From the cell containing the given text, extract its center point as (X, Y) coordinate. 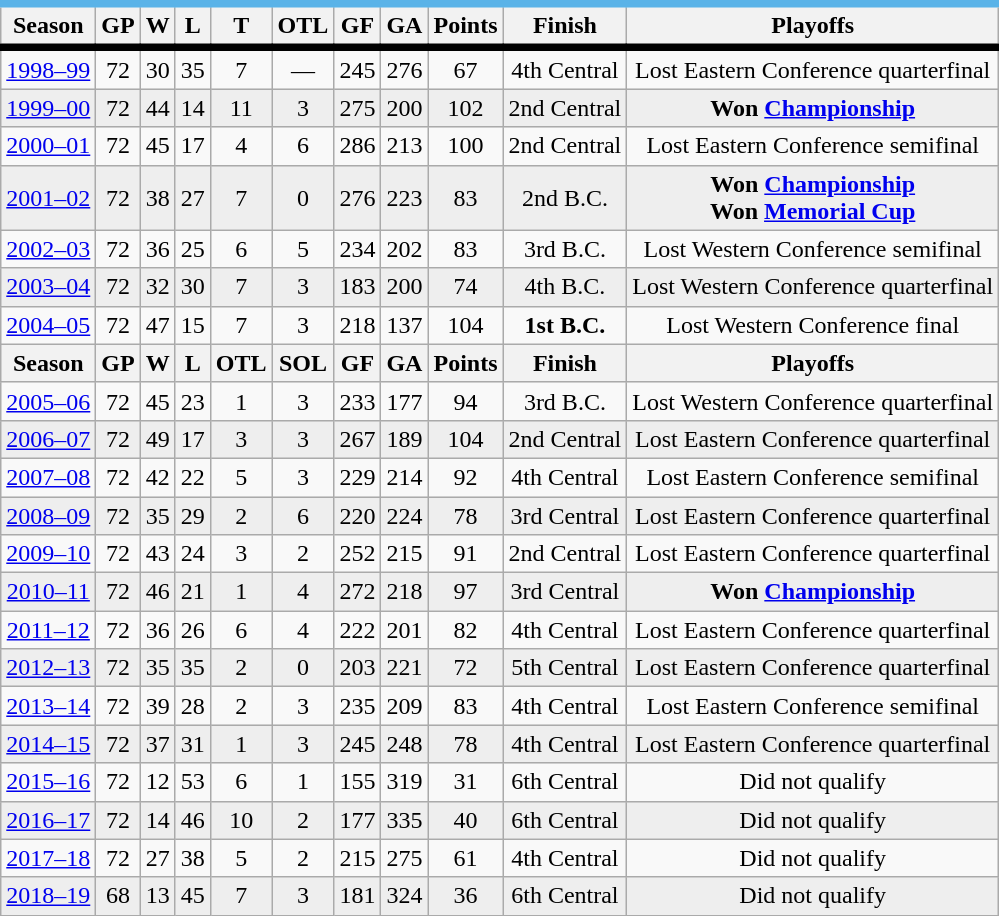
82 (466, 630)
42 (158, 477)
2007–08 (48, 477)
203 (358, 668)
67 (466, 68)
319 (404, 782)
15 (192, 325)
2014–15 (48, 744)
202 (404, 249)
91 (466, 554)
267 (358, 439)
28 (192, 706)
25 (192, 249)
SOL (303, 363)
221 (404, 668)
29 (192, 515)
102 (466, 108)
37 (158, 744)
286 (358, 146)
252 (358, 554)
2018–19 (48, 896)
2000–01 (48, 146)
229 (358, 477)
2009–10 (48, 554)
26 (192, 630)
49 (158, 439)
272 (358, 592)
13 (158, 896)
201 (404, 630)
2017–18 (48, 858)
2005–06 (48, 401)
100 (466, 146)
222 (358, 630)
214 (404, 477)
235 (358, 706)
68 (118, 896)
74 (466, 287)
233 (358, 401)
2003–04 (48, 287)
10 (241, 820)
Lost Western Conference final (813, 325)
39 (158, 706)
2011–12 (48, 630)
53 (192, 782)
2004–05 (48, 325)
92 (466, 477)
T (241, 26)
5th Central (565, 668)
— (303, 68)
61 (466, 858)
1st B.C. (565, 325)
335 (404, 820)
4th B.C. (565, 287)
324 (404, 896)
1999–00 (48, 108)
189 (404, 439)
2nd B.C. (565, 198)
11 (241, 108)
209 (404, 706)
21 (192, 592)
2010–11 (48, 592)
22 (192, 477)
2002–03 (48, 249)
1998–99 (48, 68)
2015–16 (48, 782)
2012–13 (48, 668)
Lost Western Conference semifinal (813, 249)
97 (466, 592)
220 (358, 515)
2001–02 (48, 198)
223 (404, 198)
155 (358, 782)
43 (158, 554)
213 (404, 146)
32 (158, 287)
94 (466, 401)
183 (358, 287)
Won ChampionshipWon Memorial Cup (813, 198)
181 (358, 896)
2008–09 (48, 515)
47 (158, 325)
234 (358, 249)
248 (404, 744)
40 (466, 820)
12 (158, 782)
137 (404, 325)
2006–07 (48, 439)
24 (192, 554)
224 (404, 515)
2013–14 (48, 706)
2016–17 (48, 820)
44 (158, 108)
23 (192, 401)
